Locate the cell with the specified text and output its (x, y) center coordinate. 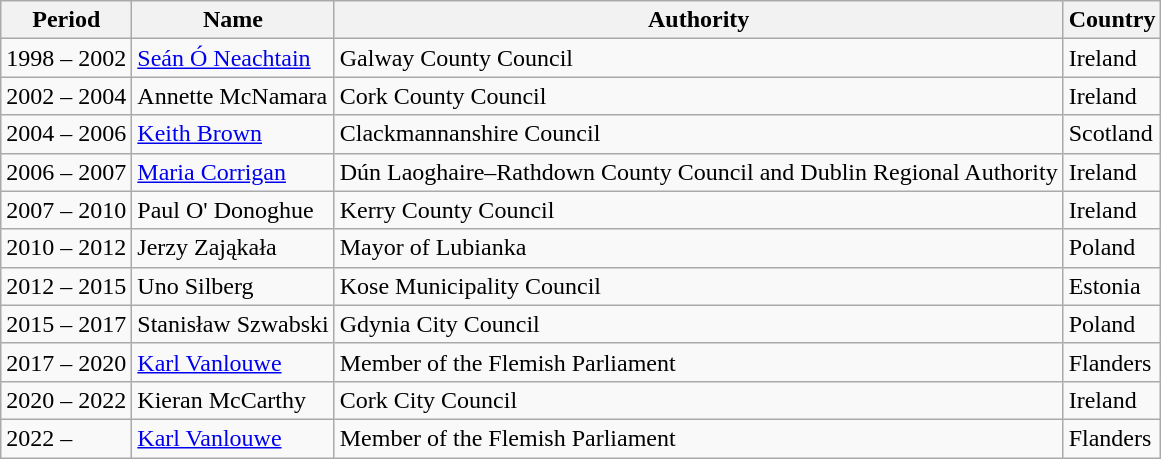
Name (233, 20)
2002 – 2004 (66, 96)
Cork County Council (698, 96)
Annette McNamara (233, 96)
Authority (698, 20)
Galway County Council (698, 58)
2017 – 2020 (66, 362)
Kose Municipality Council (698, 286)
1998 – 2002 (66, 58)
2015 – 2017 (66, 324)
Kieran McCarthy (233, 400)
Kerry County Council (698, 210)
Period (66, 20)
2012 – 2015 (66, 286)
Paul O' Donoghue (233, 210)
Dún Laoghaire–Rathdown County Council and Dublin Regional Authority (698, 172)
Cork City Council (698, 400)
Estonia (1112, 286)
Keith Brown (233, 134)
2006 – 2007 (66, 172)
2022 – (66, 438)
Stanisław Szwabski (233, 324)
2010 – 2012 (66, 248)
Maria Corrigan (233, 172)
Scotland (1112, 134)
Country (1112, 20)
Uno Silberg (233, 286)
Clackmannanshire Council (698, 134)
Jerzy Zająkała (233, 248)
Gdynia City Council (698, 324)
Seán Ó Neachtain (233, 58)
2007 – 2010 (66, 210)
2004 – 2006 (66, 134)
2020 – 2022 (66, 400)
Mayor of Lubianka (698, 248)
